Find where the given text appears and provide that cell's center as [x, y] coordinate. 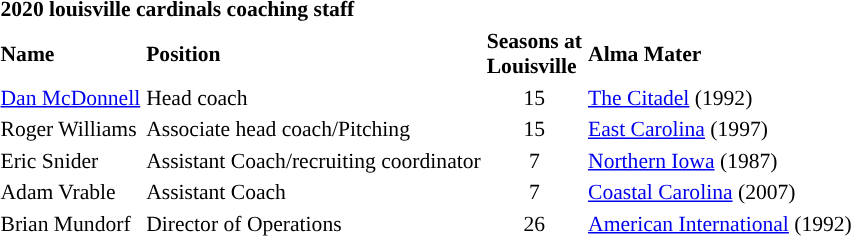
Assistant Coach [314, 192]
Position [314, 53]
Head coach [314, 98]
Assistant Coach/recruiting coordinator [314, 160]
Associate head coach/Pitching [314, 129]
Seasons atLouisville [534, 53]
